Locate the cell with the specified text and output its [X, Y] center coordinate. 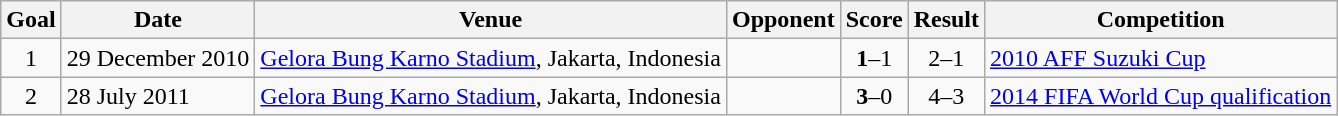
Venue [491, 20]
Competition [1161, 20]
3–0 [874, 96]
2014 FIFA World Cup qualification [1161, 96]
1 [31, 58]
2–1 [946, 58]
Result [946, 20]
Goal [31, 20]
1–1 [874, 58]
Opponent [783, 20]
28 July 2011 [158, 96]
2010 AFF Suzuki Cup [1161, 58]
Date [158, 20]
29 December 2010 [158, 58]
2 [31, 96]
Score [874, 20]
4–3 [946, 96]
